Extract the (x, y) coordinate from the center of the cell holding the provided text.  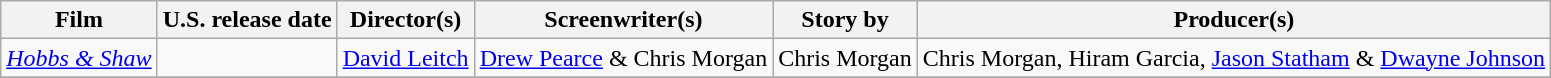
David Leitch (406, 58)
Story by (846, 20)
Drew Pearce & Chris Morgan (624, 58)
Film (79, 20)
Producer(s) (1234, 20)
Screenwriter(s) (624, 20)
Chris Morgan, Hiram Garcia, Jason Statham & Dwayne Johnson (1234, 58)
Director(s) (406, 20)
Hobbs & Shaw (79, 58)
U.S. release date (247, 20)
Chris Morgan (846, 58)
